Scan for the cell matching the given text and deliver its (X, Y) coordinate at center. 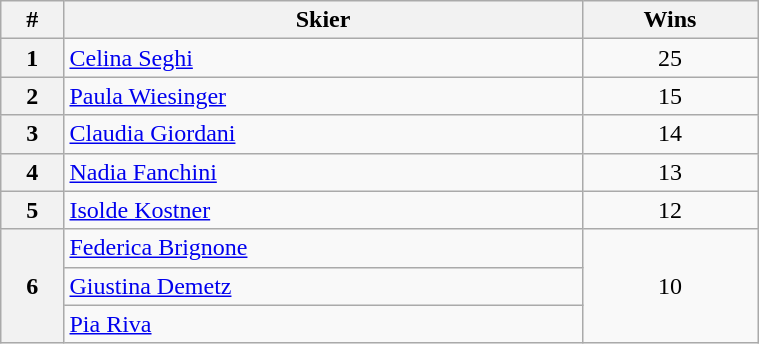
Isolde Kostner (323, 210)
14 (670, 134)
Wins (670, 20)
10 (670, 286)
Celina Seghi (323, 58)
4 (32, 172)
2 (32, 96)
Pia Riva (323, 324)
12 (670, 210)
13 (670, 172)
Giustina Demetz (323, 286)
15 (670, 96)
Paula Wiesinger (323, 96)
Claudia Giordani (323, 134)
3 (32, 134)
1 (32, 58)
# (32, 20)
Federica Brignone (323, 248)
6 (32, 286)
Skier (323, 20)
5 (32, 210)
25 (670, 58)
Nadia Fanchini (323, 172)
